Extract the [x, y] coordinate from the center of the cell holding the provided text.  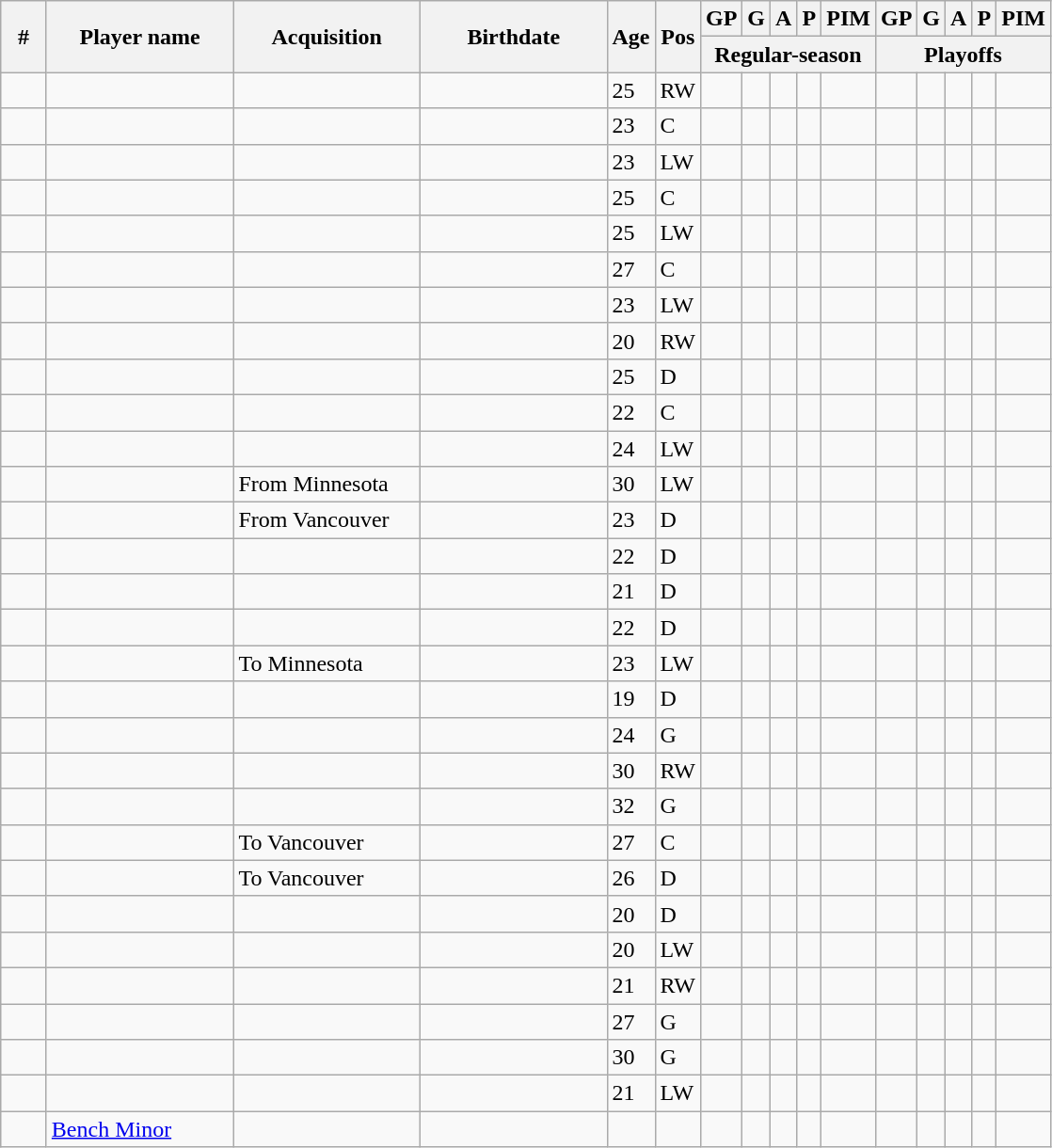
# [24, 37]
26 [630, 878]
From Vancouver [327, 520]
19 [630, 699]
To Minnesota [327, 663]
Playoffs [963, 55]
Pos [677, 37]
Acquisition [327, 37]
Age [630, 37]
From Minnesota [327, 485]
32 [630, 806]
Birthdate [514, 37]
Regular-season [788, 55]
Bench Minor [139, 1129]
Player name [139, 37]
